Capture the cell that displays the provided text and extract its [X, Y] central coordinate. 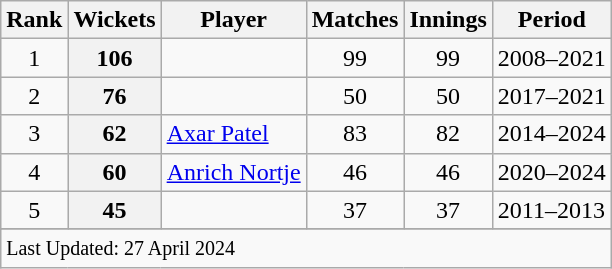
82 [448, 134]
45 [114, 210]
83 [355, 134]
Rank [34, 20]
2017–2021 [552, 96]
2020–2024 [552, 172]
62 [114, 134]
Last Updated: 27 April 2024 [306, 248]
Wickets [114, 20]
5 [34, 210]
Matches [355, 20]
2 [34, 96]
60 [114, 172]
1 [34, 58]
Player [234, 20]
76 [114, 96]
Axar Patel [234, 134]
2008–2021 [552, 58]
106 [114, 58]
Innings [448, 20]
3 [34, 134]
Anrich Nortje [234, 172]
4 [34, 172]
2014–2024 [552, 134]
2011–2013 [552, 210]
Period [552, 20]
